Identify which cell holds the provided text, then report its [x, y] central coordinate. 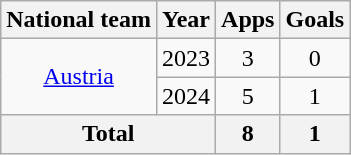
National team [79, 20]
2023 [186, 58]
Total [108, 134]
5 [248, 96]
Austria [79, 77]
8 [248, 134]
Apps [248, 20]
2024 [186, 96]
3 [248, 58]
0 [315, 58]
Year [186, 20]
Goals [315, 20]
